Pinpoint the cell where the given text exists, returning its (x, y) midpoint coordinate. 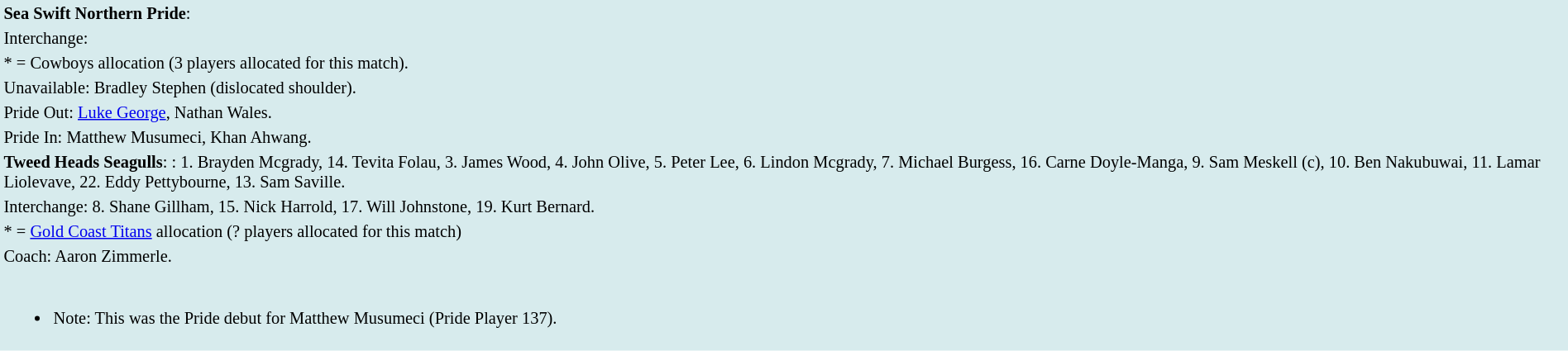
Note: This was the Pride debut for Matthew Musumeci (Pride Player 137). (784, 308)
Pride Out: Luke George, Nathan Wales. (784, 112)
Interchange: (784, 38)
Pride In: Matthew Musumeci, Khan Ahwang. (784, 137)
* = Cowboys allocation (3 players allocated for this match). (784, 63)
* = Gold Coast Titans allocation (? players allocated for this match) (784, 231)
Unavailable: Bradley Stephen (dislocated shoulder). (784, 88)
Sea Swift Northern Pride: (784, 13)
Interchange: 8. Shane Gillham, 15. Nick Harrold, 17. Will Johnstone, 19. Kurt Bernard. (784, 206)
Coach: Aaron Zimmerle. (784, 256)
